From the cell containing the given text, extract its center point as (x, y) coordinate. 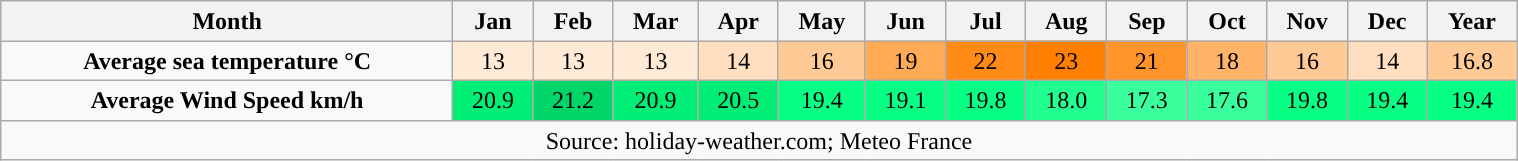
Average Wind Speed km/h (227, 100)
16.8 (1472, 61)
21.2 (573, 100)
Mar (656, 21)
Sep (1147, 21)
Jul (986, 21)
Month (227, 21)
22 (986, 61)
23 (1066, 61)
Apr (738, 21)
Oct (1227, 21)
Dec (1387, 21)
Year (1472, 21)
Jun (905, 21)
19 (905, 61)
19.1 (905, 100)
17.3 (1147, 100)
18.0 (1066, 100)
Source: holiday-weather.com; Meteo France (758, 140)
18 (1227, 61)
May (822, 21)
17.6 (1227, 100)
Nov (1307, 21)
Feb (573, 21)
21 (1147, 61)
Jan (493, 21)
20.5 (738, 100)
Aug (1066, 21)
Average sea temperature °C (227, 61)
